Provide the [X, Y] coordinate of the cell's center where the given text is located.  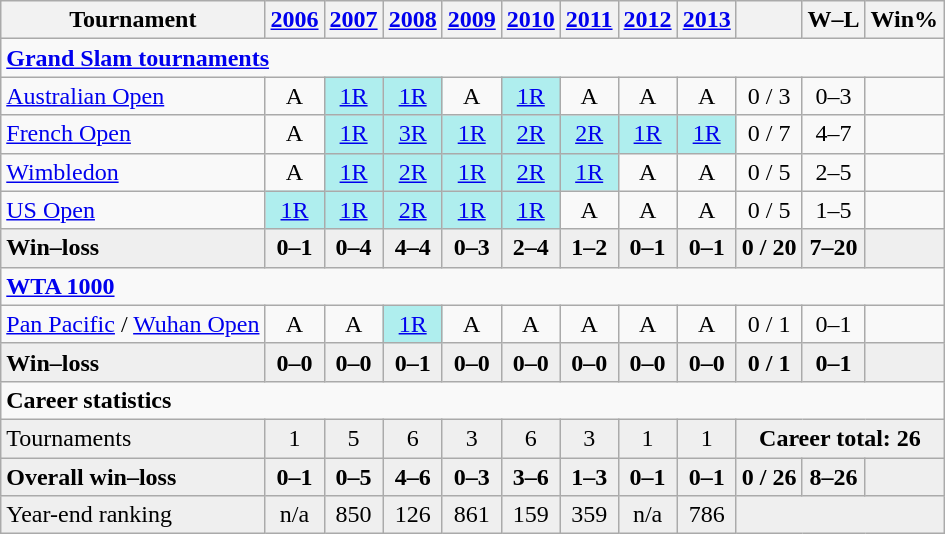
126 [412, 515]
0–4 [354, 248]
2009 [472, 20]
359 [589, 515]
W–L [834, 20]
1–2 [589, 248]
2010 [530, 20]
Overall win–loss [133, 477]
0 / 3 [769, 96]
2013 [706, 20]
4–6 [412, 477]
0–5 [354, 477]
4–7 [834, 134]
1–3 [589, 477]
Tournament [133, 20]
2006 [294, 20]
Win% [904, 20]
Year-end ranking [133, 515]
861 [472, 515]
Tournaments [133, 438]
Australian Open [133, 96]
2007 [354, 20]
2011 [589, 20]
0 / 20 [769, 248]
Wimbledon [133, 172]
4–4 [412, 248]
5 [354, 438]
1–5 [834, 210]
850 [354, 515]
Career total: 26 [840, 438]
3–6 [530, 477]
8–26 [834, 477]
3R [412, 134]
Pan Pacific / Wuhan Open [133, 324]
0 / 26 [769, 477]
159 [530, 515]
2–4 [530, 248]
0 / 7 [769, 134]
7–20 [834, 248]
Career statistics [472, 400]
2–5 [834, 172]
786 [706, 515]
US Open [133, 210]
2008 [412, 20]
French Open [133, 134]
WTA 1000 [472, 286]
Grand Slam tournaments [472, 58]
2012 [648, 20]
